Find where the given text appears and provide that cell's center as [X, Y] coordinate. 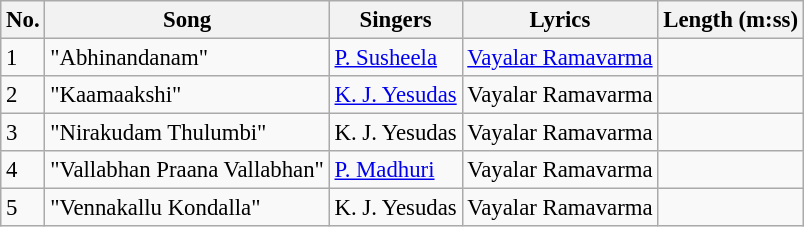
2 [23, 95]
5 [23, 208]
4 [23, 170]
Singers [396, 20]
"Vennakallu Kondalla" [187, 208]
Song [187, 20]
P. Madhuri [396, 170]
"Nirakudam Thulumbi" [187, 133]
"Vallabhan Praana Vallabhan" [187, 170]
Lyrics [560, 20]
1 [23, 58]
"Abhinandanam" [187, 58]
Length (m:ss) [730, 20]
3 [23, 133]
"Kaamaakshi" [187, 95]
P. Susheela [396, 58]
No. [23, 20]
